Capture the cell that displays the provided text and extract its (X, Y) central coordinate. 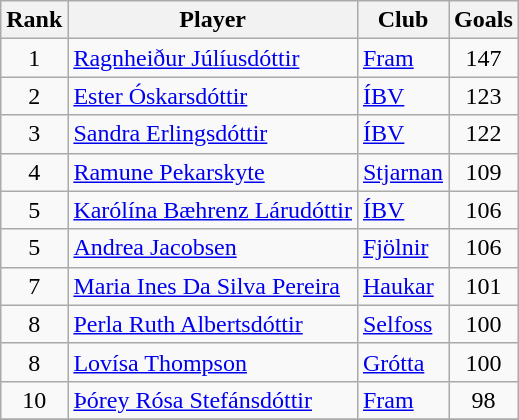
Ramune Pekarskyte (213, 172)
109 (484, 172)
Sandra Erlingsdóttir (213, 134)
Andrea Jacobsen (213, 248)
Maria Ines Da Silva Pereira (213, 286)
7 (34, 286)
3 (34, 134)
10 (34, 400)
Club (402, 20)
Perla Ruth Albertsdóttir (213, 324)
Grótta (402, 362)
122 (484, 134)
Þórey Rósa Stefánsdóttir (213, 400)
123 (484, 96)
Karólína Bæhrenz Lárudóttir (213, 210)
Selfoss (402, 324)
98 (484, 400)
Fjölnir (402, 248)
Ester Óskarsdóttir (213, 96)
Goals (484, 20)
Player (213, 20)
101 (484, 286)
1 (34, 58)
147 (484, 58)
Haukar (402, 286)
Lovísa Thompson (213, 362)
4 (34, 172)
Ragnheiður Júlíusdóttir (213, 58)
2 (34, 96)
Rank (34, 20)
Stjarnan (402, 172)
